Return [X, Y] of the center of cell containing provided text 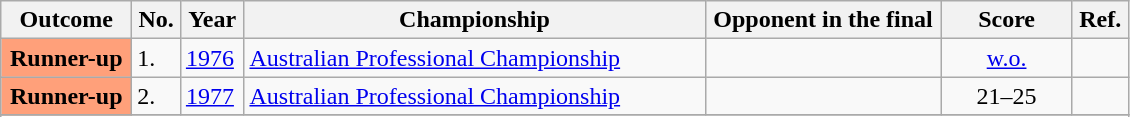
21–25 [1006, 96]
1. [156, 58]
2. [156, 96]
Ref. [1100, 20]
1977 [212, 96]
w.o. [1006, 58]
Year [212, 20]
Outcome [66, 20]
Championship [474, 20]
No. [156, 20]
1976 [212, 58]
Score [1006, 20]
Opponent in the final [823, 20]
